Return the (X, Y) coordinate for the center point of the cell that contains the specified text.  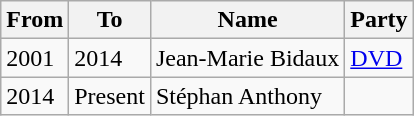
Jean-Marie Bidaux (247, 58)
DVD (379, 58)
2001 (35, 58)
From (35, 20)
Present (110, 96)
Stéphan Anthony (247, 96)
To (110, 20)
Party (379, 20)
Name (247, 20)
